Provide the (x, y) coordinate of the cell's center where the given text is located.  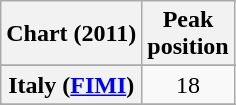
Italy (FIMI) (72, 85)
Chart (2011) (72, 34)
Peakposition (188, 34)
18 (188, 85)
